Scan for the cell matching the given text and deliver its [X, Y] coordinate at center. 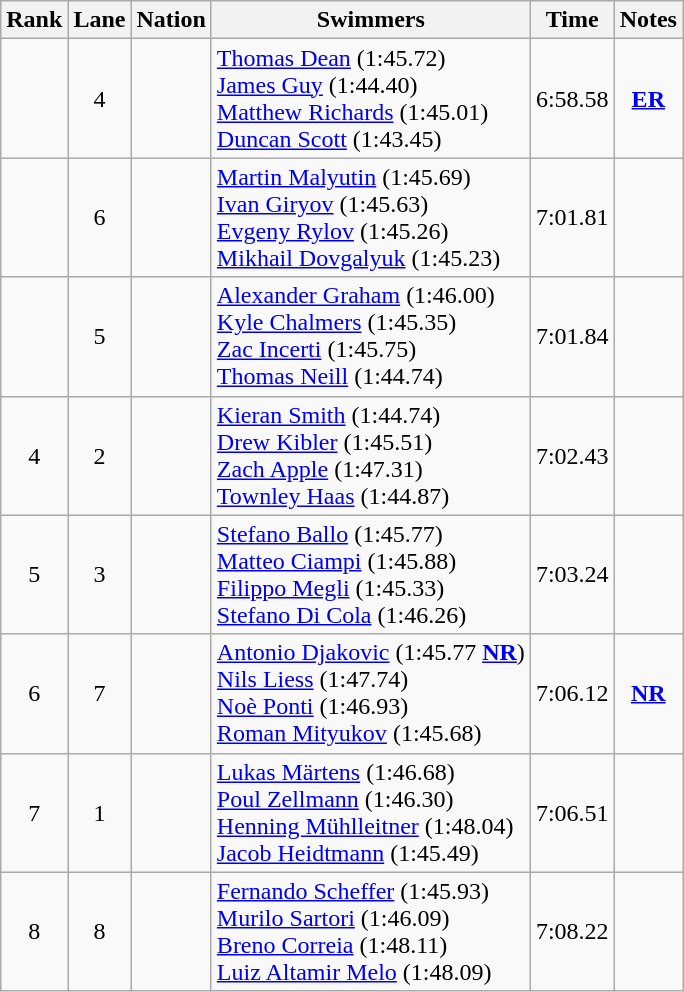
Fernando Scheffer (1:45.93)Murilo Sartori (1:46.09)Breno Correia (1:48.11)Luiz Altamir Melo (1:48.09) [370, 932]
Thomas Dean (1:45.72)James Guy (1:44.40)Matthew Richards (1:45.01)Duncan Scott (1:43.45) [370, 98]
ER [648, 98]
Rank [34, 20]
2 [100, 456]
7:01.84 [572, 336]
Lukas Märtens (1:46.68)Poul Zellmann (1:46.30)Henning Mühlleitner (1:48.04)Jacob Heidtmann (1:45.49) [370, 812]
6:58.58 [572, 98]
7:01.81 [572, 218]
Lane [100, 20]
Martin Malyutin (1:45.69)Ivan Giryov (1:45.63)Evgeny Rylov (1:45.26)Mikhail Dovgalyuk (1:45.23) [370, 218]
7:06.12 [572, 694]
Kieran Smith (1:44.74)Drew Kibler (1:45.51)Zach Apple (1:47.31)Townley Haas (1:44.87) [370, 456]
Notes [648, 20]
Swimmers [370, 20]
Alexander Graham (1:46.00)Kyle Chalmers (1:45.35)Zac Incerti (1:45.75)Thomas Neill (1:44.74) [370, 336]
3 [100, 574]
7:03.24 [572, 574]
NR [648, 694]
Time [572, 20]
7:02.43 [572, 456]
Stefano Ballo (1:45.77)Matteo Ciampi (1:45.88)Filippo Megli (1:45.33)Stefano Di Cola (1:46.26) [370, 574]
Nation [171, 20]
1 [100, 812]
Antonio Djakovic (1:45.77 NR)Nils Liess (1:47.74)Noè Ponti (1:46.93)Roman Mityukov (1:45.68) [370, 694]
7:08.22 [572, 932]
7:06.51 [572, 812]
